Return [X, Y] of the center of cell containing provided text 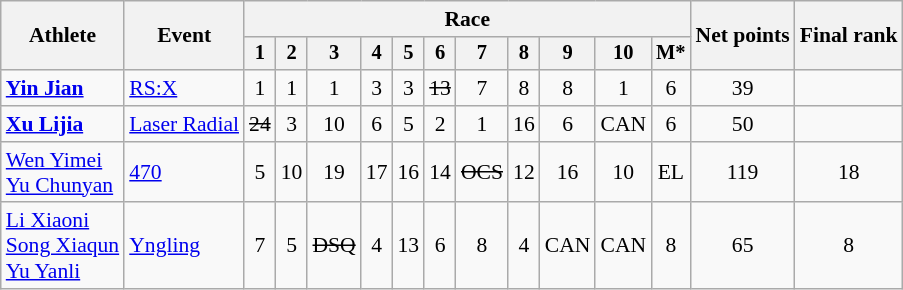
Race [467, 19]
39 [742, 88]
Event [184, 36]
119 [742, 172]
470 [184, 172]
17 [377, 172]
Net points [742, 36]
M* [670, 54]
Xu Lijia [62, 124]
9 [568, 54]
Wen YimeiYu Chunyan [62, 172]
12 [524, 172]
Final rank [849, 36]
19 [334, 172]
EL [670, 172]
Athlete [62, 36]
DSQ [334, 246]
Li XiaoniSong XiaqunYu Yanli [62, 246]
14 [440, 172]
Yngling [184, 246]
24 [260, 124]
18 [849, 172]
65 [742, 246]
RS:X [184, 88]
OCS [482, 172]
Yin Jian [62, 88]
Laser Radial [184, 124]
50 [742, 124]
